Output the [x, y] coordinate of the center of the cell containing the given text.  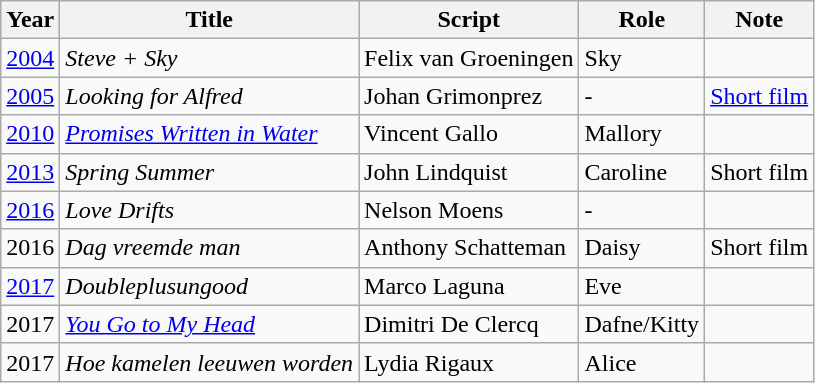
Felix van Groeningen [469, 58]
Doubleplusungood [210, 286]
Caroline [642, 172]
Title [210, 20]
Hoe kamelen leeuwen worden [210, 362]
2013 [30, 172]
Marco Laguna [469, 286]
Sky [642, 58]
Steve + Sky [210, 58]
Daisy [642, 248]
Mallory [642, 134]
Script [469, 20]
Nelson Moens [469, 210]
Anthony Schatteman [469, 248]
Love Drifts [210, 210]
John Lindquist [469, 172]
Dimitri De Clercq [469, 324]
Spring Summer [210, 172]
Year [30, 20]
Looking for Alfred [210, 96]
Vincent Gallo [469, 134]
Note [760, 20]
Dag vreemde man [210, 248]
Lydia Rigaux [469, 362]
2010 [30, 134]
2005 [30, 96]
2004 [30, 58]
Johan Grimonprez [469, 96]
Role [642, 20]
Promises Written in Water [210, 134]
Eve [642, 286]
Dafne/Kitty [642, 324]
Alice [642, 362]
You Go to My Head [210, 324]
